Identify which cell holds the provided text, then report its (x, y) central coordinate. 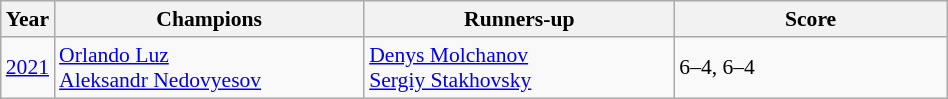
Denys Molchanov Sergiy Stakhovsky (519, 68)
Champions (209, 19)
Year (28, 19)
Orlando Luz Aleksandr Nedovyesov (209, 68)
6–4, 6–4 (810, 68)
Runners-up (519, 19)
2021 (28, 68)
Score (810, 19)
